Detect which cell encompasses the target text, then output its (X, Y) center coordinate. 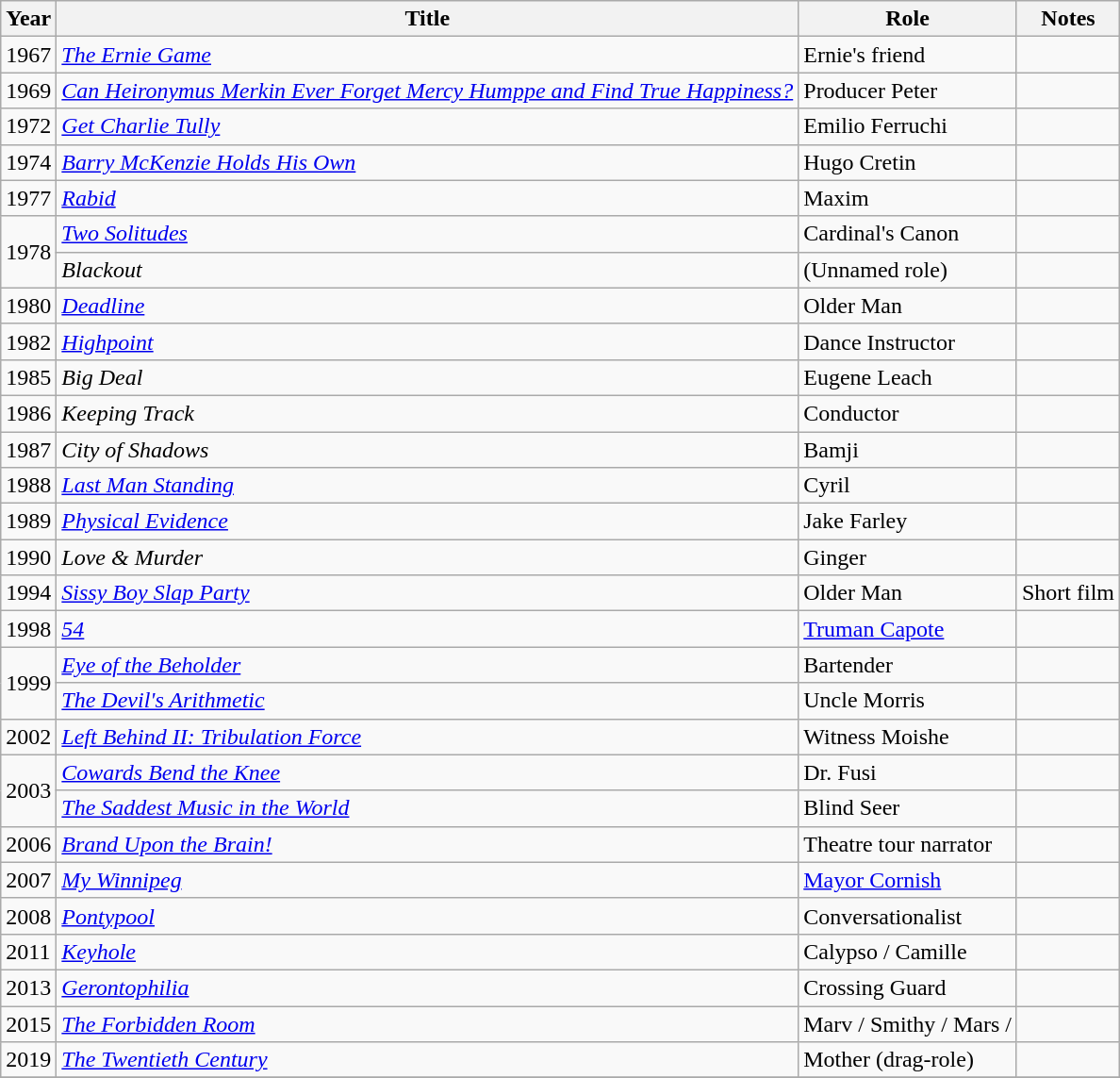
Sissy Boy Slap Party (428, 593)
Calypso / Camille (908, 952)
Mother (drag-role) (908, 1060)
Jake Farley (908, 522)
2002 (28, 737)
Get Charlie Tully (428, 126)
1978 (28, 252)
Keyhole (428, 952)
2003 (28, 790)
1988 (28, 486)
Keeping Track (428, 413)
Two Solitudes (428, 234)
Uncle Morris (908, 701)
Marv / Smithy / Mars / (908, 1023)
Short film (1067, 593)
Witness Moishe (908, 737)
2007 (28, 880)
2006 (28, 844)
Dance Instructor (908, 341)
Eugene Leach (908, 377)
Deadline (428, 306)
1994 (28, 593)
Cardinal's Canon (908, 234)
Barry McKenzie Holds His Own (428, 162)
Role (908, 19)
Last Man Standing (428, 486)
Notes (1067, 19)
1998 (28, 629)
54 (428, 629)
Ernie's friend (908, 55)
Bartender (908, 665)
Ginger (908, 557)
1987 (28, 450)
1989 (28, 522)
Highpoint (428, 341)
Title (428, 19)
Love & Murder (428, 557)
2011 (28, 952)
Bamji (908, 450)
Mayor Cornish (908, 880)
The Saddest Music in the World (428, 808)
Pontypool (428, 916)
(Unnamed role) (908, 270)
1985 (28, 377)
1986 (28, 413)
1969 (28, 91)
1980 (28, 306)
Physical Evidence (428, 522)
2008 (28, 916)
1967 (28, 55)
The Twentieth Century (428, 1060)
Rabid (428, 198)
1972 (28, 126)
The Ernie Game (428, 55)
Maxim (908, 198)
Producer Peter (908, 91)
Gerontophilia (428, 987)
Dr. Fusi (908, 772)
Truman Capote (908, 629)
2015 (28, 1023)
1974 (28, 162)
Left Behind II: Tribulation Force (428, 737)
Conversationalist (908, 916)
Hugo Cretin (908, 162)
Blackout (428, 270)
My Winnipeg (428, 880)
Crossing Guard (908, 987)
Year (28, 19)
Theatre tour narrator (908, 844)
1982 (28, 341)
Big Deal (428, 377)
1990 (28, 557)
Can Heironymus Merkin Ever Forget Mercy Humppe and Find True Happiness? (428, 91)
Cowards Bend the Knee (428, 772)
2019 (28, 1060)
The Devil's Arithmetic (428, 701)
Conductor (908, 413)
City of Shadows (428, 450)
Emilio Ferruchi (908, 126)
Blind Seer (908, 808)
Brand Upon the Brain! (428, 844)
Eye of the Beholder (428, 665)
Cyril (908, 486)
1977 (28, 198)
The Forbidden Room (428, 1023)
1999 (28, 683)
2013 (28, 987)
